From the cell containing the given text, extract its center point as (x, y) coordinate. 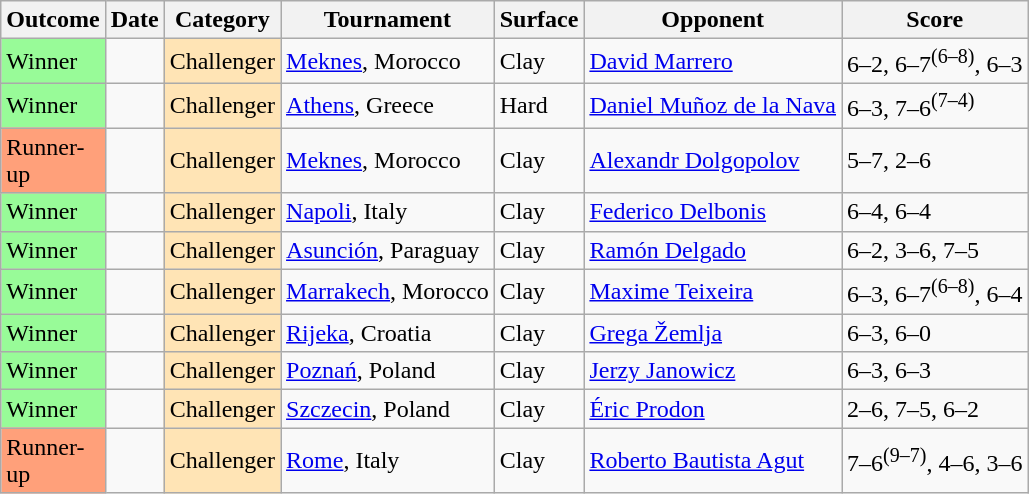
Napoli, Italy (388, 212)
6–2, 3–6, 7–5 (935, 250)
Ramón Delgado (713, 250)
6–3, 7–6(7–4) (935, 106)
Rome, Italy (388, 460)
Roberto Bautista Agut (713, 460)
6–3, 6–3 (935, 371)
Opponent (713, 20)
2–6, 7–5, 6–2 (935, 409)
7–6(9–7), 4–6, 3–6 (935, 460)
Alexandr Dolgopolov (713, 160)
Grega Žemlja (713, 333)
Federico Delbonis (713, 212)
6–3, 6–7(6–8), 6–4 (935, 292)
Category (222, 20)
Jerzy Janowicz (713, 371)
6–4, 6–4 (935, 212)
Daniel Muñoz de la Nava (713, 106)
6–3, 6–0 (935, 333)
6–2, 6–7(6–8), 6–3 (935, 62)
Date (134, 20)
Tournament (388, 20)
David Marrero (713, 62)
Surface (539, 20)
Rijeka, Croatia (388, 333)
Score (935, 20)
Athens, Greece (388, 106)
Asunción, Paraguay (388, 250)
5–7, 2–6 (935, 160)
Marrakech, Morocco (388, 292)
Outcome (53, 20)
Hard (539, 106)
Maxime Teixeira (713, 292)
Szczecin, Poland (388, 409)
Poznań, Poland (388, 371)
Éric Prodon (713, 409)
